Output the (X, Y) coordinate of the center of the cell containing the given text.  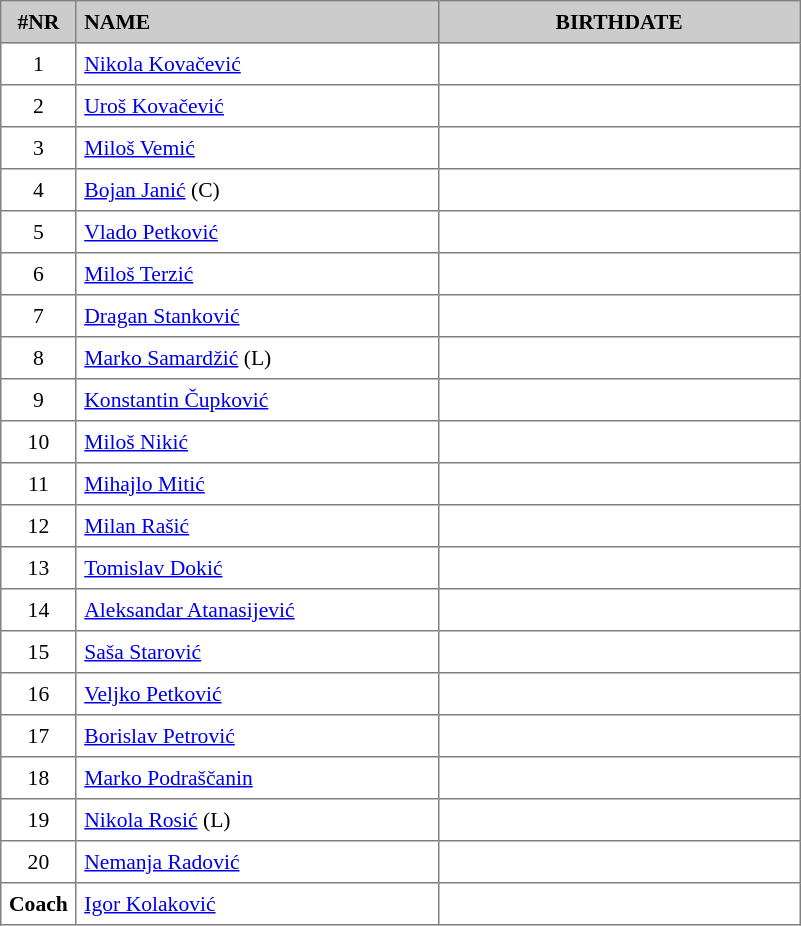
BIRTHDATE (619, 22)
11 (38, 484)
NAME (257, 22)
15 (38, 652)
Dragan Stanković (257, 316)
Miloš Terzić (257, 274)
18 (38, 778)
14 (38, 610)
12 (38, 526)
#NR (38, 22)
6 (38, 274)
9 (38, 400)
Vlado Petković (257, 232)
3 (38, 148)
20 (38, 862)
Coach (38, 904)
Nikola Rosić (L) (257, 820)
Veljko Petković (257, 694)
Marko Podraščanin (257, 778)
10 (38, 442)
Igor Kolaković (257, 904)
Miloš Vemić (257, 148)
Miloš Nikić (257, 442)
Marko Samardžić (L) (257, 358)
17 (38, 736)
Konstantin Čupković (257, 400)
Borislav Petrović (257, 736)
5 (38, 232)
Mihajlo Mitić (257, 484)
13 (38, 568)
Milan Rašić (257, 526)
16 (38, 694)
Bojan Janić (C) (257, 190)
Nemanja Radović (257, 862)
Uroš Kovačević (257, 106)
Aleksandar Atanasijević (257, 610)
Saša Starović (257, 652)
4 (38, 190)
1 (38, 64)
Nikola Kovačević (257, 64)
8 (38, 358)
2 (38, 106)
19 (38, 820)
7 (38, 316)
Tomislav Dokić (257, 568)
